Return [x, y] of the center of cell containing provided text 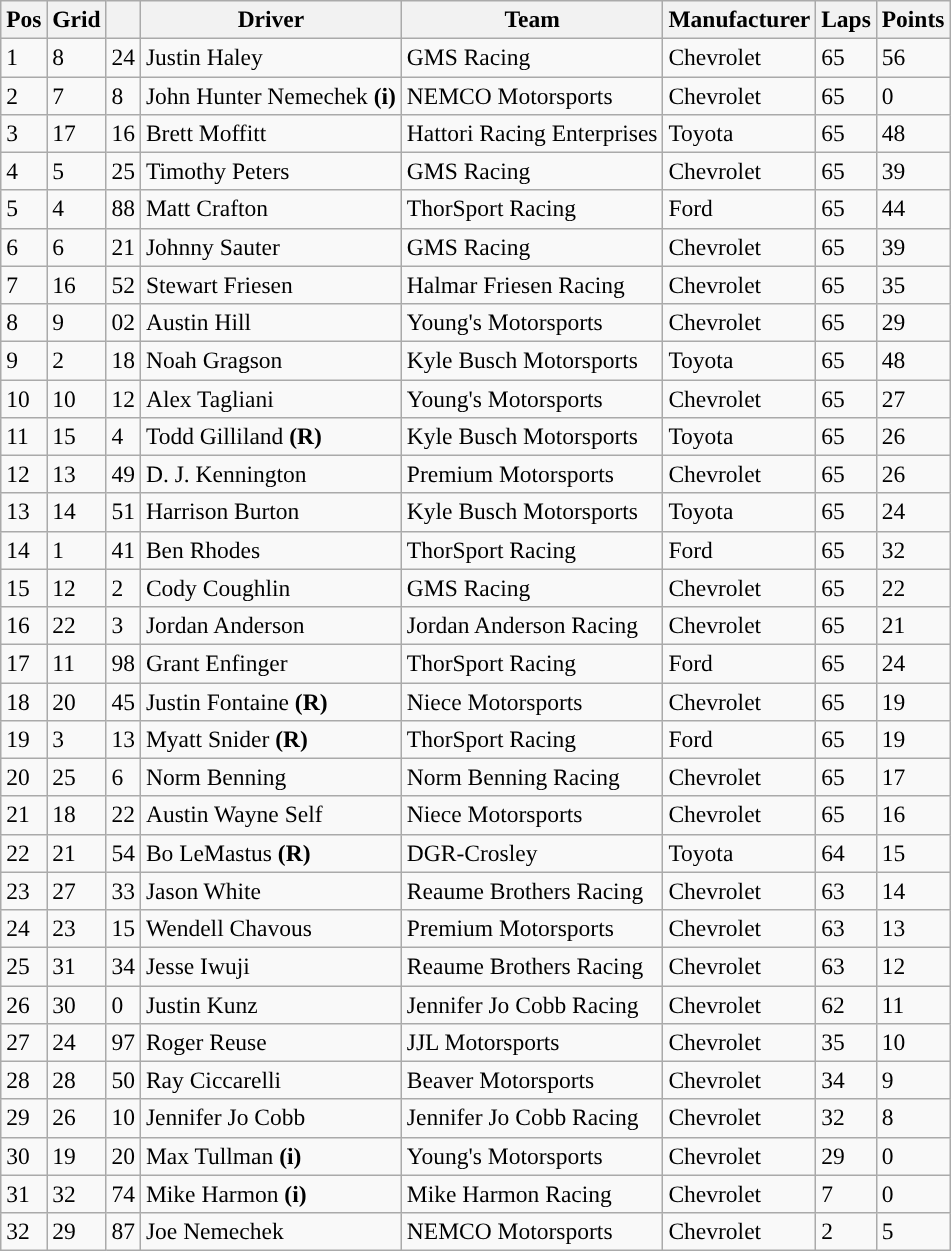
Joe Nemechek [270, 1231]
49 [123, 474]
JJL Motorsports [532, 1042]
Laps [846, 19]
Manufacturer [740, 19]
D. J. Kennington [270, 474]
98 [123, 663]
Team [532, 19]
Timothy Peters [270, 171]
Jordan Anderson Racing [532, 625]
Driver [270, 19]
74 [123, 1194]
Cody Coughlin [270, 588]
Jason White [270, 891]
Bo LeMastus (R) [270, 853]
Grid [76, 19]
Wendell Chavous [270, 928]
97 [123, 1042]
Norm Benning [270, 777]
Jesse Iwuji [270, 966]
Jordan Anderson [270, 625]
64 [846, 853]
Brett Moffitt [270, 133]
Johnny Sauter [270, 247]
Justin Haley [270, 57]
Ray Ciccarelli [270, 1080]
Austin Hill [270, 322]
Stewart Friesen [270, 285]
Hattori Racing Enterprises [532, 133]
02 [123, 322]
Points [913, 19]
Matt Crafton [270, 209]
Justin Fontaine (R) [270, 701]
Pos [24, 19]
Halmar Friesen Racing [532, 285]
Todd Gilliland (R) [270, 436]
Noah Gragson [270, 360]
44 [913, 209]
Justin Kunz [270, 1004]
Jennifer Jo Cobb [270, 1118]
52 [123, 285]
88 [123, 209]
Grant Enfinger [270, 663]
50 [123, 1080]
41 [123, 550]
51 [123, 512]
62 [846, 1004]
Austin Wayne Self [270, 815]
Ben Rhodes [270, 550]
56 [913, 57]
Max Tullman (i) [270, 1156]
Norm Benning Racing [532, 777]
33 [123, 891]
Beaver Motorsports [532, 1080]
Alex Tagliani [270, 398]
87 [123, 1231]
Mike Harmon (i) [270, 1194]
45 [123, 701]
John Hunter Nemechek (i) [270, 95]
Harrison Burton [270, 512]
Myatt Snider (R) [270, 739]
DGR-Crosley [532, 853]
54 [123, 853]
Roger Reuse [270, 1042]
Mike Harmon Racing [532, 1194]
